Locate the cell with the specified text and output its (x, y) center coordinate. 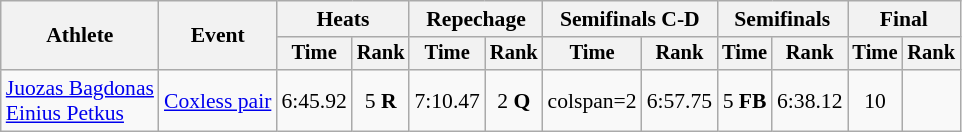
Event (218, 36)
10 (876, 100)
Semifinals C-D (630, 19)
6:45.92 (314, 100)
Heats (342, 19)
Repechage (476, 19)
Athlete (80, 36)
2 Q (514, 100)
6:57.75 (680, 100)
Semifinals (782, 19)
colspan=2 (592, 100)
5 FB (744, 100)
Juozas BagdonasEinius Petkus (80, 100)
5 R (381, 100)
6:38.12 (810, 100)
Final (904, 19)
Coxless pair (218, 100)
7:10.47 (446, 100)
